From the cell containing the given text, extract its center point as [x, y] coordinate. 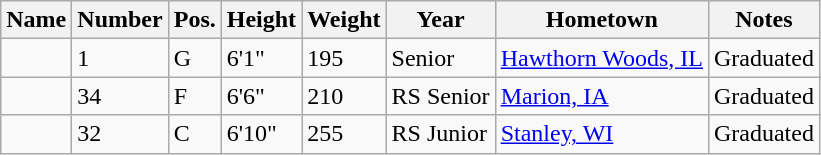
RS Junior [440, 134]
1 [120, 58]
RS Senior [440, 96]
32 [120, 134]
Stanley, WI [602, 134]
34 [120, 96]
Hawthorn Woods, IL [602, 58]
6'1" [261, 58]
Year [440, 20]
C [194, 134]
6'10" [261, 134]
G [194, 58]
Name [36, 20]
Height [261, 20]
Hometown [602, 20]
195 [344, 58]
Pos. [194, 20]
255 [344, 134]
F [194, 96]
210 [344, 96]
Number [120, 20]
Notes [764, 20]
Marion, IA [602, 96]
Weight [344, 20]
Senior [440, 58]
6'6" [261, 96]
